Locate the cell with the specified text and output its (X, Y) center coordinate. 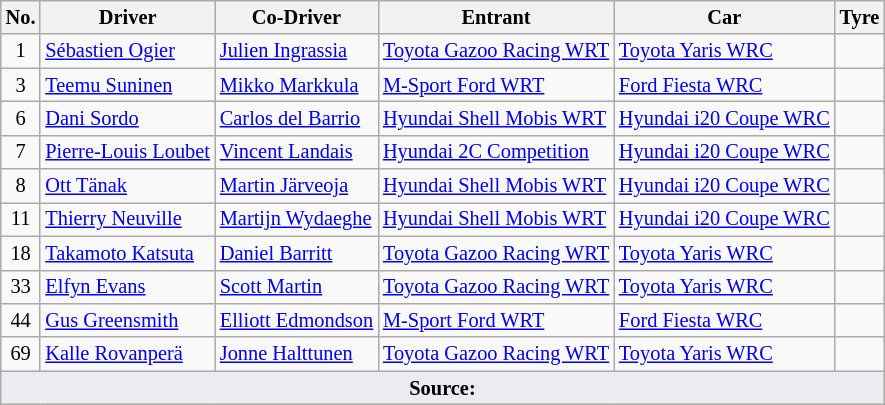
Kalle Rovanperä (127, 354)
Elliott Edmondson (296, 320)
8 (21, 186)
Elfyn Evans (127, 287)
Daniel Barritt (296, 253)
Martin Järveoja (296, 186)
33 (21, 287)
3 (21, 85)
Takamoto Katsuta (127, 253)
Dani Sordo (127, 118)
Co-Driver (296, 17)
7 (21, 152)
Jonne Halttunen (296, 354)
Scott Martin (296, 287)
Carlos del Barrio (296, 118)
44 (21, 320)
Vincent Landais (296, 152)
Martijn Wydaeghe (296, 219)
Entrant (496, 17)
Tyre (860, 17)
Thierry Neuville (127, 219)
Driver (127, 17)
Gus Greensmith (127, 320)
Ott Tänak (127, 186)
Pierre-Louis Loubet (127, 152)
18 (21, 253)
No. (21, 17)
11 (21, 219)
1 (21, 51)
Sébastien Ogier (127, 51)
Julien Ingrassia (296, 51)
Teemu Suninen (127, 85)
6 (21, 118)
Car (724, 17)
Mikko Markkula (296, 85)
Hyundai 2C Competition (496, 152)
Source: (443, 388)
69 (21, 354)
